From the cell containing the given text, extract its center point as (x, y) coordinate. 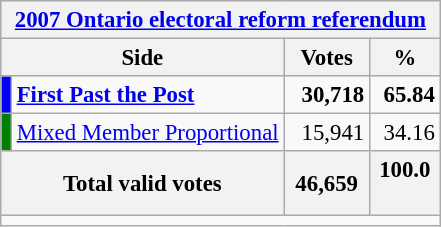
34.16 (404, 133)
Total valid votes (142, 184)
100.0 (404, 184)
15,941 (327, 133)
30,718 (327, 95)
% (404, 58)
2007 Ontario electoral reform referendum (220, 20)
Votes (327, 58)
65.84 (404, 95)
First Past the Post (148, 95)
Side (142, 58)
46,659 (327, 184)
Mixed Member Proportional (148, 133)
